Return (x, y) of the center of cell containing provided text 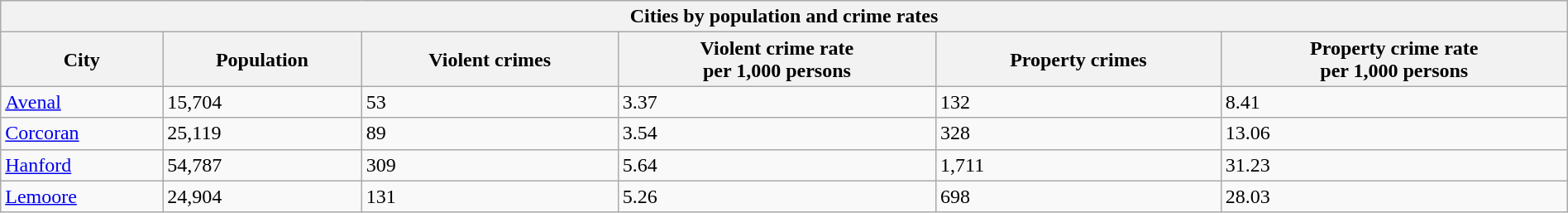
3.54 (777, 133)
328 (1078, 133)
54,787 (262, 165)
132 (1078, 102)
Violent crimes (490, 60)
28.03 (1394, 196)
Property crimes (1078, 60)
24,904 (262, 196)
25,119 (262, 133)
15,704 (262, 102)
309 (490, 165)
5.64 (777, 165)
31.23 (1394, 165)
City (82, 60)
Corcoran (82, 133)
53 (490, 102)
Lemoore (82, 196)
5.26 (777, 196)
Hanford (82, 165)
Property crime rateper 1,000 persons (1394, 60)
131 (490, 196)
Population (262, 60)
8.41 (1394, 102)
89 (490, 133)
3.37 (777, 102)
1,711 (1078, 165)
Cities by population and crime rates (784, 17)
Violent crime rateper 1,000 persons (777, 60)
Avenal (82, 102)
698 (1078, 196)
13.06 (1394, 133)
